Return the (x, y) coordinate for the center point of the cell that contains the specified text.  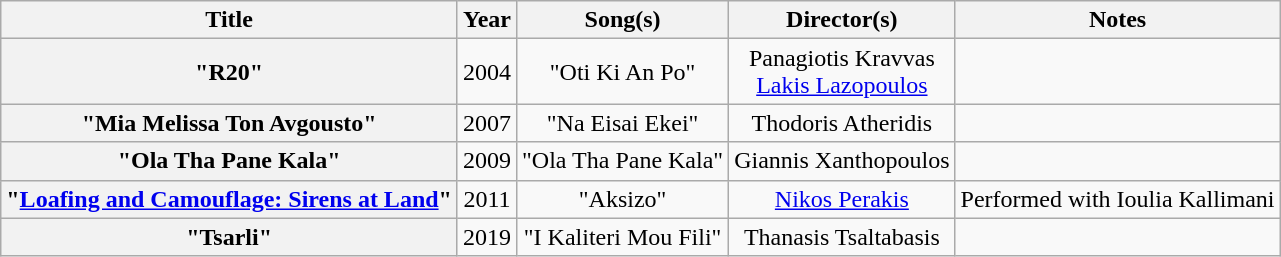
Title (230, 20)
Nikos Perakis (842, 199)
Panagiotis Kravvas Lakis Lazopoulos (842, 72)
2007 (486, 123)
2019 (486, 237)
Song(s) (623, 20)
"Loafing and Camouflage: Sirens at Land" (230, 199)
Giannis Xanthopoulos (842, 161)
2011 (486, 199)
Year (486, 20)
"I Kaliteri Mou Fili" (623, 237)
"Na Eisai Ekei" (623, 123)
"Tsarli" (230, 237)
2009 (486, 161)
"R20" (230, 72)
"Oti Ki An Po" (623, 72)
"Mia Melissa Ton Avgousto" (230, 123)
2004 (486, 72)
Director(s) (842, 20)
"Aksizo" (623, 199)
Performed with Ioulia Kallimani (1118, 199)
Notes (1118, 20)
Thodoris Atheridis (842, 123)
Thanasis Tsaltabasis (842, 237)
